Detect which cell encompasses the target text, then output its (X, Y) center coordinate. 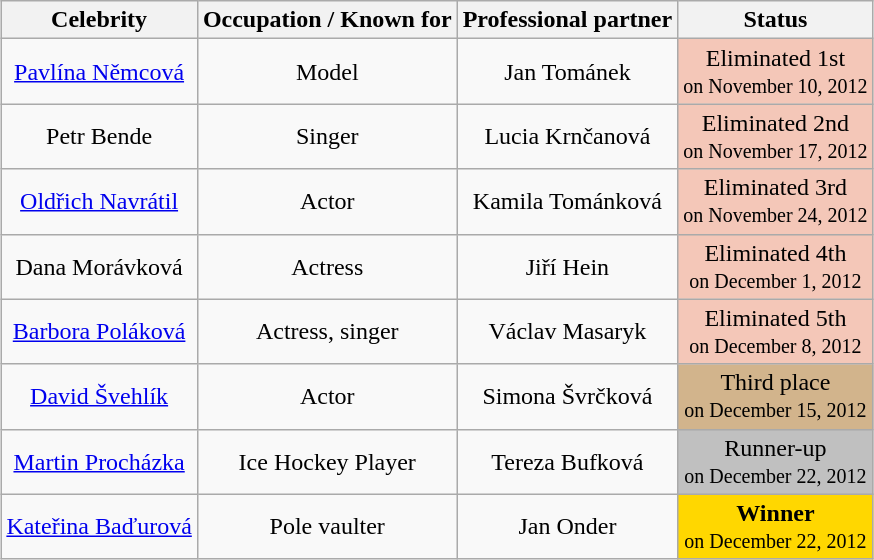
Eliminated 3rdon November 24, 2012 (776, 202)
David Švehlík (99, 396)
Eliminated 5thon December 8, 2012 (776, 332)
Status (776, 20)
Singer (327, 136)
Pole vaulter (327, 526)
Runner-upon December 22, 2012 (776, 462)
Tereza Bufková (568, 462)
Celebrity (99, 20)
Ice Hockey Player (327, 462)
Petr Bende (99, 136)
Václav Masaryk (568, 332)
Lucia Krnčanová (568, 136)
Martin Procházka (99, 462)
Barbora Poláková (99, 332)
Eliminated 1ston November 10, 2012 (776, 72)
Occupation / Known for (327, 20)
Actress (327, 266)
Winner on December 22, 2012 (776, 526)
Eliminated 2ndon November 17, 2012 (776, 136)
Model (327, 72)
Kamila Tománková (568, 202)
Actress, singer (327, 332)
Jan Onder (568, 526)
Third placeon December 15, 2012 (776, 396)
Professional partner (568, 20)
Jiří Hein (568, 266)
Oldřich Navrátil (99, 202)
Dana Morávková (99, 266)
Jan Tománek (568, 72)
Kateřina Baďurová (99, 526)
Pavlína Němcová (99, 72)
Eliminated 4thon December 1, 2012 (776, 266)
Simona Švrčková (568, 396)
